Capture the cell that displays the provided text and extract its [x, y] central coordinate. 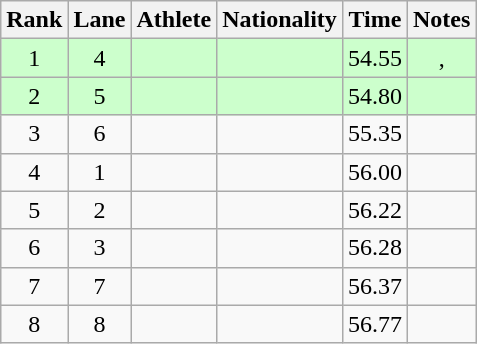
56.00 [374, 172]
Rank [34, 20]
55.35 [374, 134]
Time [374, 20]
Lane [100, 20]
54.80 [374, 96]
54.55 [374, 58]
Notes [441, 20]
Athlete [174, 20]
56.37 [374, 286]
56.22 [374, 210]
Nationality [280, 20]
56.77 [374, 324]
56.28 [374, 248]
, [441, 58]
